Output the (x, y) coordinate of the center of the cell containing the given text.  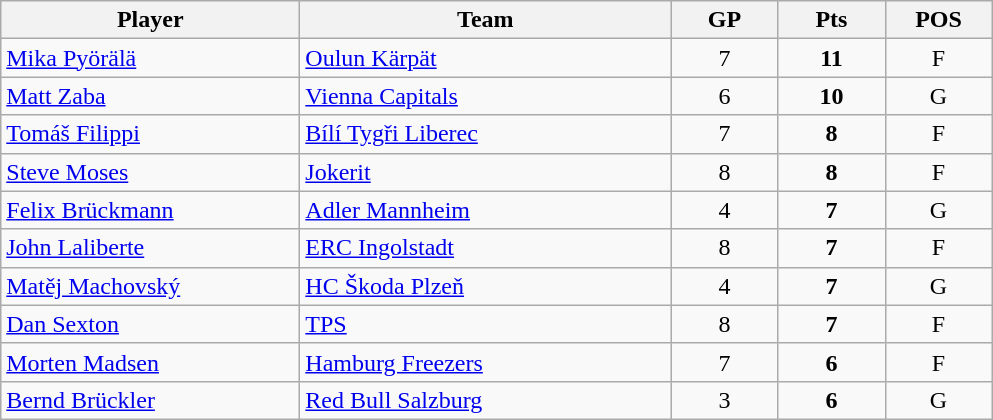
Pts (832, 20)
Adler Mannheim (486, 210)
Jokerit (486, 172)
HC Škoda Plzeň (486, 286)
Red Bull Salzburg (486, 400)
Matt Zaba (150, 96)
Tomáš Filippi (150, 134)
Bílí Tygři Liberec (486, 134)
ERC Ingolstadt (486, 248)
Hamburg Freezers (486, 362)
GP (724, 20)
Team (486, 20)
POS (938, 20)
Steve Moses (150, 172)
Morten Madsen (150, 362)
Player (150, 20)
TPS (486, 324)
Bernd Brückler (150, 400)
Matěj Machovský (150, 286)
Mika Pyörälä (150, 58)
John Laliberte (150, 248)
10 (832, 96)
3 (724, 400)
11 (832, 58)
Vienna Capitals (486, 96)
Felix Brückmann (150, 210)
Oulun Kärpät (486, 58)
Dan Sexton (150, 324)
